Capture the cell that displays the provided text and extract its (X, Y) central coordinate. 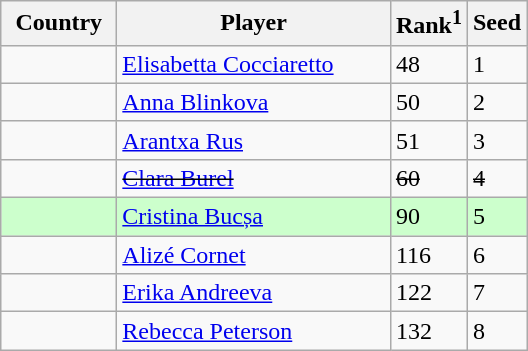
Seed (496, 24)
116 (428, 255)
132 (428, 331)
Alizé Cornet (254, 255)
3 (496, 140)
Rank1 (428, 24)
Elisabetta Cocciaretto (254, 64)
Anna Blinkova (254, 102)
Country (59, 24)
7 (496, 293)
1 (496, 64)
4 (496, 178)
90 (428, 217)
51 (428, 140)
Erika Andreeva (254, 293)
122 (428, 293)
6 (496, 255)
Clara Burel (254, 178)
Arantxa Rus (254, 140)
50 (428, 102)
2 (496, 102)
Rebecca Peterson (254, 331)
5 (496, 217)
Cristina Bucșa (254, 217)
8 (496, 331)
Player (254, 24)
60 (428, 178)
48 (428, 64)
